Pinpoint the cell where the given text exists, returning its [X, Y] midpoint coordinate. 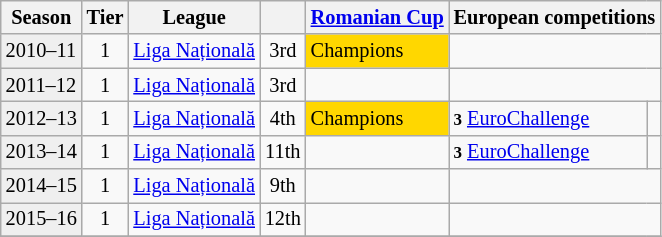
2012–13 [42, 118]
Season [42, 17]
Tier [106, 17]
11th [283, 152]
2010–11 [42, 51]
2015–16 [42, 219]
League [194, 17]
2013–14 [42, 152]
9th [283, 186]
2011–12 [42, 85]
12th [283, 219]
European competitions [555, 17]
2014–15 [42, 186]
4th [283, 118]
Romanian Cup [378, 17]
